Find where the given text appears and provide that cell's center as [x, y] coordinate. 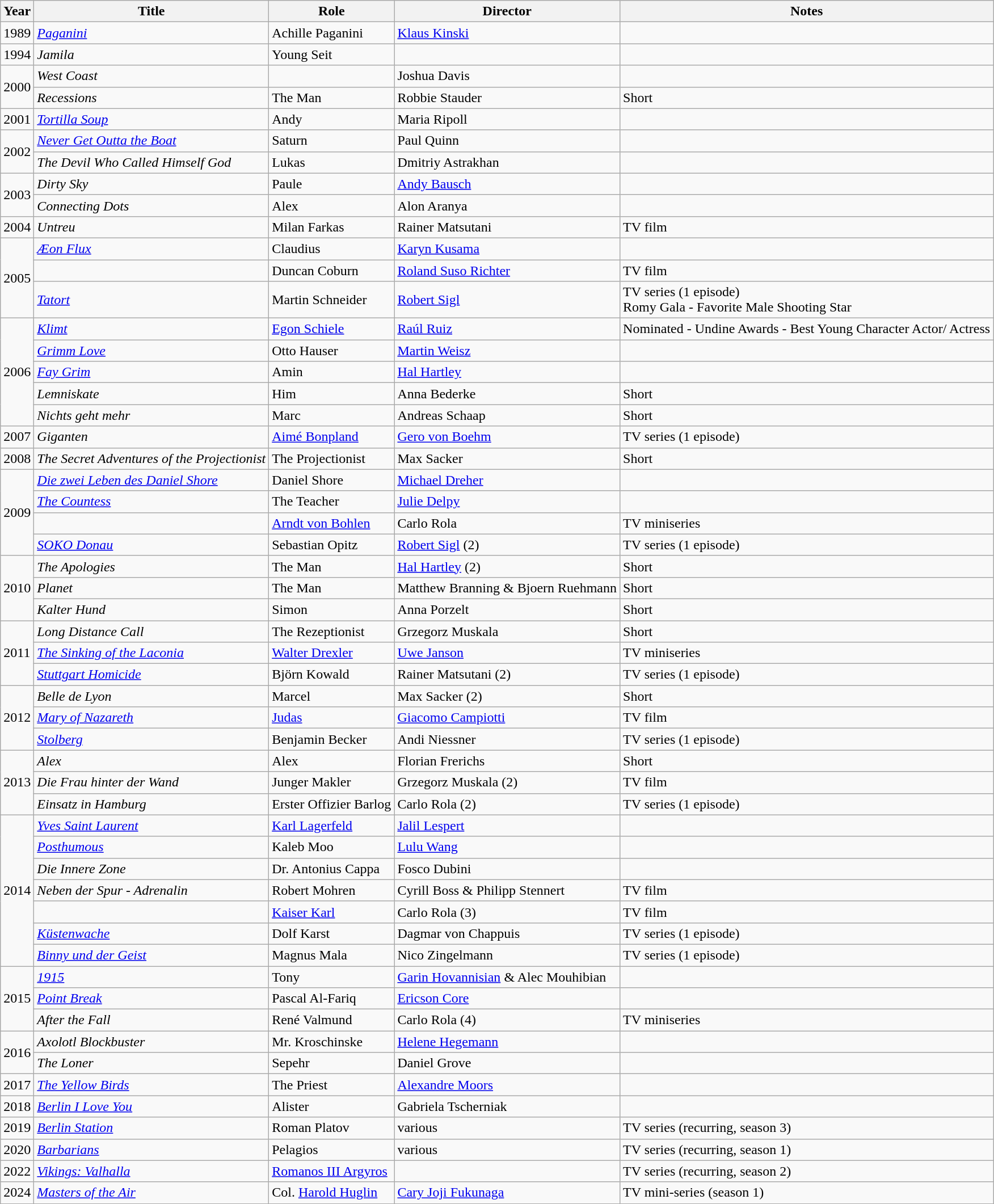
Lukas [331, 162]
Simon [331, 609]
TV series (1 episode)Romy Gala - Favorite Male Shooting Star [807, 300]
Die zwei Leben des Daniel Shore [151, 480]
2012 [17, 718]
Otto Hauser [331, 351]
1989 [17, 33]
Paule [331, 184]
Long Distance Call [151, 632]
Stuttgart Homicide [151, 675]
Gero von Boehm [507, 437]
Junger Makler [331, 782]
Berlin I Love You [151, 1106]
The Sinking of the Laconia [151, 653]
2003 [17, 195]
Notes [807, 11]
The Countess [151, 502]
Tortilla Soup [151, 119]
Berlin Station [151, 1128]
Jalil Lespert [507, 826]
Dmitriy Astrakhan [507, 162]
Role [331, 11]
Aimé Bonpland [331, 437]
Connecting Dots [151, 205]
Duncan Coburn [331, 271]
Year [17, 11]
Alister [331, 1106]
Director [507, 11]
Posthumous [151, 847]
Magnus Mala [331, 955]
Col. Harold Huglin [331, 1193]
Egon Schiele [331, 329]
Maria Ripoll [507, 119]
Milan Farkas [331, 227]
Dagmar von Chappuis [507, 933]
Arndt von Bohlen [331, 523]
Mr. Kroschinske [331, 1042]
2010 [17, 588]
2005 [17, 278]
2016 [17, 1053]
Paul Quinn [507, 141]
The Apologies [151, 566]
West Coast [151, 76]
The Projectionist [331, 458]
Kalter Hund [151, 609]
Recessions [151, 98]
Anna Bederke [507, 394]
Robert Sigl [507, 300]
Stolberg [151, 739]
Robert Sigl (2) [507, 545]
Daniel Grove [507, 1063]
2024 [17, 1193]
Grzegorz Muskala [507, 632]
2018 [17, 1106]
Lemniskate [151, 394]
Æon Flux [151, 249]
2015 [17, 998]
Dolf Karst [331, 933]
Hal Hartley (2) [507, 566]
Tony [331, 976]
Uwe Janson [507, 653]
Planet [151, 588]
Lulu Wang [507, 847]
Nominated - Undine Awards - Best Young Character Actor/ Actress [807, 329]
The Secret Adventures of the Projectionist [151, 458]
2009 [17, 512]
Saturn [331, 141]
Dr. Antonius Cappa [331, 869]
Hal Hartley [507, 372]
Max Sacker [507, 458]
2011 [17, 653]
2017 [17, 1085]
Joshua Davis [507, 76]
Michael Dreher [507, 480]
2019 [17, 1128]
Claudius [331, 249]
Roman Platov [331, 1128]
The Teacher [331, 502]
René Valmund [331, 1020]
Andi Niessner [507, 739]
Andy Bausch [507, 184]
Romanos III Argyros [331, 1171]
Tatort [151, 300]
Florian Frerichs [507, 761]
After the Fall [151, 1020]
Barbarians [151, 1150]
Marcel [331, 696]
The Loner [151, 1063]
Martin Schneider [331, 300]
Die Frau hinter der Wand [151, 782]
Yves Saint Laurent [151, 826]
Klaus Kinski [507, 33]
Küstenwache [151, 933]
Giacomo Campiotti [507, 718]
Mary of Nazareth [151, 718]
Einsatz in Hamburg [151, 804]
Benjamin Becker [331, 739]
1915 [151, 976]
Ericson Core [507, 999]
Walter Drexler [331, 653]
The Rezeptionist [331, 632]
Carlo Rola [507, 523]
Marc [331, 415]
The Yellow Birds [151, 1085]
Pascal Al-Fariq [331, 999]
Anna Porzelt [507, 609]
2004 [17, 227]
2014 [17, 890]
Pelagios [331, 1150]
Kaiser Karl [331, 912]
Robbie Stauder [507, 98]
Binny und der Geist [151, 955]
Karl Lagerfeld [331, 826]
The Priest [331, 1085]
Julie Delpy [507, 502]
2013 [17, 782]
Amin [331, 372]
Carlo Rola (4) [507, 1020]
Karyn Kusama [507, 249]
Daniel Shore [331, 480]
Max Sacker (2) [507, 696]
Alexandre Moors [507, 1085]
Nichts geht mehr [151, 415]
Andreas Schaap [507, 415]
TV mini-series (season 1) [807, 1193]
Raúl Ruiz [507, 329]
Cary Joji Fukunaga [507, 1193]
Fosco Dubini [507, 869]
Erster Offizier Barlog [331, 804]
Helene Hegemann [507, 1042]
Nico Zingelmann [507, 955]
Martin Weisz [507, 351]
Young Seit [331, 54]
Vikings: Valhalla [151, 1171]
Dirty Sky [151, 184]
Robert Mohren [331, 890]
Gabriela Tscherniak [507, 1106]
Roland Suso Richter [507, 271]
Kaleb Moo [331, 847]
Title [151, 11]
Him [331, 394]
2020 [17, 1150]
Carlo Rola (3) [507, 912]
Garin Hovannisian & Alec Mouhibian [507, 976]
2002 [17, 151]
The Devil Who Called Himself God [151, 162]
Klimt [151, 329]
TV series (recurring, season 3) [807, 1128]
Jamila [151, 54]
Axolotl Blockbuster [151, 1042]
Fay Grim [151, 372]
Neben der Spur - Adrenalin [151, 890]
Björn Kowald [331, 675]
2001 [17, 119]
Point Break [151, 999]
Grimm Love [151, 351]
1994 [17, 54]
Matthew Branning & Bjoern Ruehmann [507, 588]
Judas [331, 718]
Achille Paganini [331, 33]
Sepehr [331, 1063]
Andy [331, 119]
Masters of the Air [151, 1193]
2000 [17, 87]
Untreu [151, 227]
Alon Aranya [507, 205]
Sebastian Opitz [331, 545]
2006 [17, 372]
2022 [17, 1171]
Rainer Matsutani (2) [507, 675]
Rainer Matsutani [507, 227]
Die Innere Zone [151, 869]
2007 [17, 437]
Never Get Outta the Boat [151, 141]
TV series (recurring, season 1) [807, 1150]
Paganini [151, 33]
Cyrill Boss & Philipp Stennert [507, 890]
Grzegorz Muskala (2) [507, 782]
Carlo Rola (2) [507, 804]
TV series (recurring, season 2) [807, 1171]
Giganten [151, 437]
Belle de Lyon [151, 696]
SOKO Donau [151, 545]
2008 [17, 458]
